Capture the cell that displays the provided text and extract its [X, Y] central coordinate. 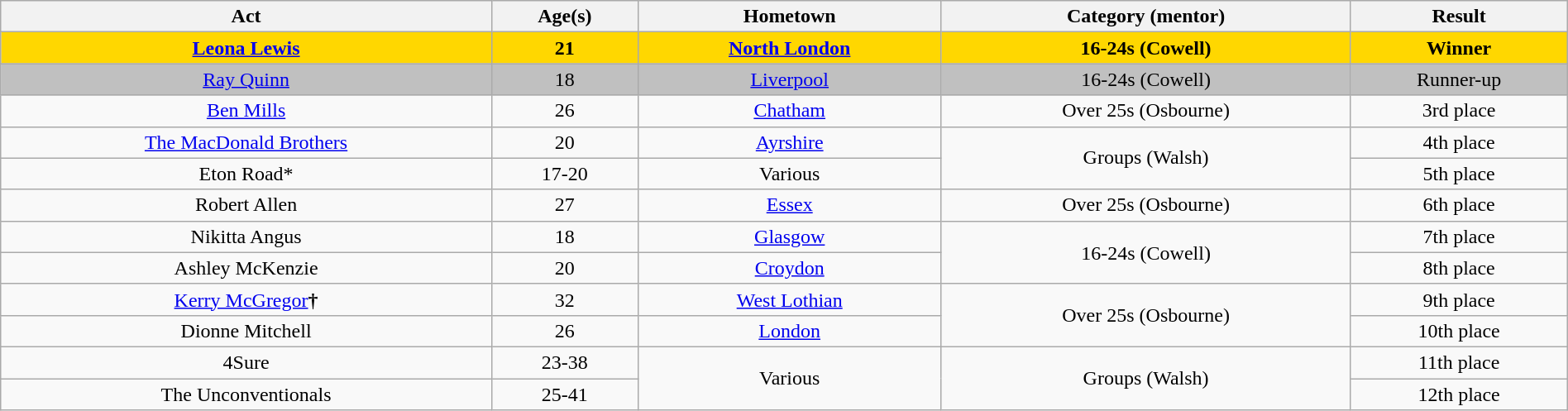
32 [564, 299]
25-41 [564, 394]
Ray Quinn [246, 79]
Kerry McGregor† [246, 299]
6th place [1459, 205]
7th place [1459, 237]
Leona Lewis [246, 48]
10th place [1459, 331]
The MacDonald Brothers [246, 142]
Ben Mills [246, 111]
West Lothian [789, 299]
Glasgow [789, 237]
The Unconventionals [246, 394]
4Sure [246, 362]
North London [789, 48]
27 [564, 205]
Eton Road* [246, 174]
Category (mentor) [1146, 17]
9th place [1459, 299]
Result [1459, 17]
Age(s) [564, 17]
17-20 [564, 174]
Chatham [789, 111]
Nikitta Angus [246, 237]
Robert Allen [246, 205]
Essex [789, 205]
12th place [1459, 394]
Act [246, 17]
8th place [1459, 268]
23-38 [564, 362]
5th place [1459, 174]
Liverpool [789, 79]
London [789, 331]
Ayrshire [789, 142]
Ashley McKenzie [246, 268]
3rd place [1459, 111]
Dionne Mitchell [246, 331]
21 [564, 48]
4th place [1459, 142]
Winner [1459, 48]
Hometown [789, 17]
11th place [1459, 362]
Runner-up [1459, 79]
Croydon [789, 268]
